Find where the given text appears and provide that cell's center as [X, Y] coordinate. 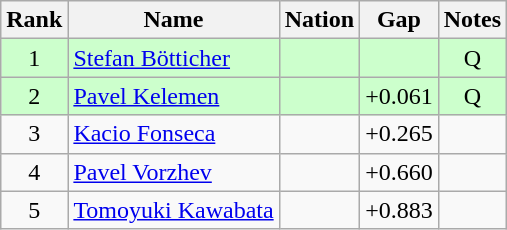
Name [174, 20]
4 [34, 172]
Rank [34, 20]
Kacio Fonseca [174, 134]
Stefan Bötticher [174, 58]
Notes [472, 20]
Pavel Kelemen [174, 96]
3 [34, 134]
Nation [319, 20]
Gap [400, 20]
+0.061 [400, 96]
Tomoyuki Kawabata [174, 210]
1 [34, 58]
2 [34, 96]
+0.265 [400, 134]
Pavel Vorzhev [174, 172]
5 [34, 210]
+0.883 [400, 210]
+0.660 [400, 172]
